Pinpoint the cell where the given text exists, returning its [X, Y] midpoint coordinate. 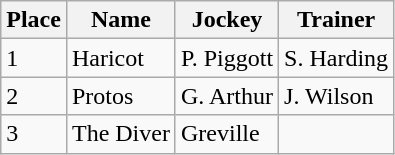
Haricot [120, 58]
S. Harding [336, 58]
3 [34, 134]
Trainer [336, 20]
2 [34, 96]
Jockey [226, 20]
Name [120, 20]
J. Wilson [336, 96]
Place [34, 20]
Protos [120, 96]
The Diver [120, 134]
1 [34, 58]
G. Arthur [226, 96]
P. Piggott [226, 58]
Greville [226, 134]
